Find where the given text appears and provide that cell's center as (X, Y) coordinate. 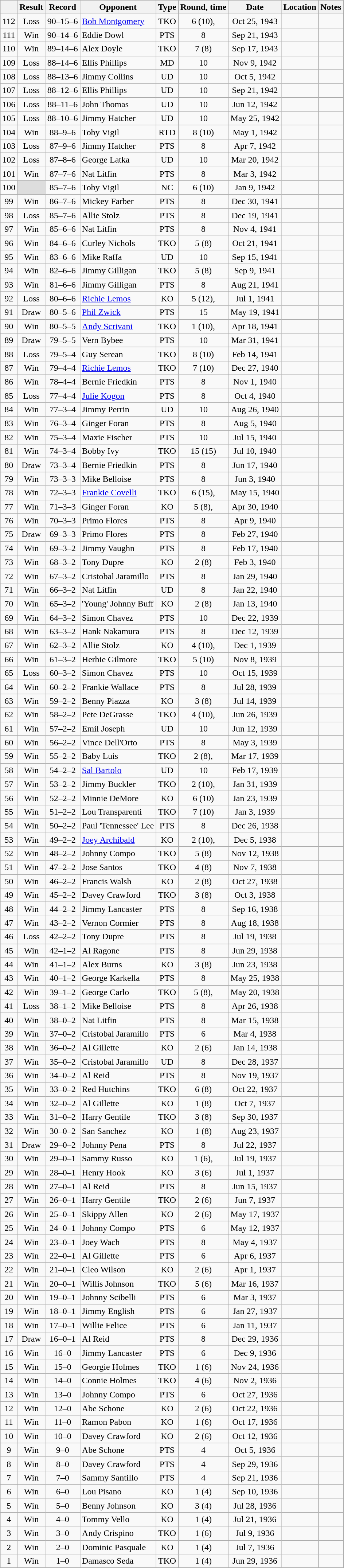
78–4–4 (63, 382)
May 20, 1938 (255, 992)
83 (9, 424)
Feb 27, 1940 (255, 534)
Jul 19, 1938 (255, 937)
56 (9, 798)
9–0 (63, 1450)
Apr 18, 1941 (255, 326)
11 (9, 1422)
Andy Crispino (118, 1533)
75–3–4 (63, 437)
Andy Scrivani (118, 326)
Jul 14, 1939 (255, 701)
John Thomas (118, 104)
53–2–2 (63, 784)
Cleo Wilson (118, 1269)
Sep 21, 1943 (255, 35)
3–0 (63, 1533)
Type (167, 7)
7 (8) (203, 49)
97 (9, 229)
Julie Kogon (118, 395)
May 25, 1938 (255, 978)
Jun 29, 1938 (255, 951)
Aug 5, 1940 (255, 424)
Sammy Russo (118, 1159)
Al Ragone (118, 951)
Feb 3, 1940 (255, 562)
Apr 9, 1940 (255, 520)
Jan 29, 1940 (255, 576)
Sep 21, 1936 (255, 1478)
28 (9, 1186)
94 (9, 271)
7–0 (63, 1478)
45 (9, 951)
17–0–1 (63, 1325)
Frankie Covelli (118, 493)
1–0 (63, 1561)
Vernon Cormier (118, 923)
Nov 1, 1940 (255, 382)
60–2–2 (63, 687)
41–1–2 (63, 964)
79 (9, 479)
Apr 6, 1937 (255, 1256)
Oct 22, 1937 (255, 1089)
Oct 25, 1943 (255, 21)
Alex Burns (118, 964)
George Latka (118, 160)
49 (9, 895)
Bob Montgomery (118, 21)
Mar 4, 1938 (255, 1034)
24–0–1 (63, 1228)
87–9–6 (63, 146)
107 (9, 90)
Emil Joseph (118, 729)
Phil Zwick (118, 312)
88–12–6 (63, 90)
42–2–2 (63, 937)
98 (9, 215)
Eddie Dowl (118, 35)
18–0–1 (63, 1311)
Apr 26, 1938 (255, 1006)
Sep 29, 1936 (255, 1464)
Mar 15, 1938 (255, 1020)
103 (9, 146)
68 (9, 632)
34–0–2 (63, 1076)
Mar 17, 1939 (255, 756)
24 (9, 1242)
Jul 28, 1936 (255, 1506)
46–2–2 (63, 881)
52–2–2 (63, 798)
Guy Serean (118, 354)
88 (9, 354)
Jan 31, 1939 (255, 784)
79–4–4 (63, 368)
Mar 31, 1941 (255, 340)
Willie Felice (118, 1325)
69 (9, 618)
Dec 29, 1936 (255, 1339)
Maxie Fischer (118, 437)
Nov 12, 1938 (255, 854)
Dec 26, 1938 (255, 826)
47 (9, 923)
Oct 5, 1942 (255, 77)
5 (6) (203, 1283)
Notes (331, 7)
44 (9, 964)
82 (9, 437)
50 (9, 881)
Henry Hook (118, 1173)
23–0–1 (63, 1242)
Jul 28, 1939 (255, 687)
28–0–1 (63, 1173)
64–3–2 (63, 618)
20 (9, 1298)
Mickey Farber (118, 202)
46 (9, 937)
38 (9, 1048)
35 (9, 1089)
6 (10), (203, 21)
96 (9, 243)
Jimmy Perrin (118, 410)
39 (9, 1034)
May 12, 1937 (255, 1228)
Vern Bybee (118, 340)
21–0–1 (63, 1269)
Georgie Holmes (118, 1367)
Nov 19, 1937 (255, 1076)
92 (9, 299)
75 (9, 534)
'Young' Johnny Buff (118, 604)
90 (9, 326)
Result (31, 7)
69–3–3 (63, 534)
40–1–2 (63, 978)
May 4, 1937 (255, 1242)
71 (9, 590)
66 (9, 659)
Jul 10, 1940 (255, 451)
Nov 9, 1942 (255, 63)
Paul 'Tennessee' Lee (118, 826)
99 (9, 202)
48 (9, 909)
Johnny Pena (118, 1145)
Joey Wach (118, 1242)
11–0 (63, 1422)
Nov 2, 1936 (255, 1381)
61 (9, 729)
47–2–2 (63, 867)
May 17, 1937 (255, 1214)
Jan 27, 1937 (255, 1311)
23 (9, 1256)
Aug 21, 1941 (255, 285)
22–0–1 (63, 1256)
Herbie Gilmore (118, 659)
73 (9, 562)
Sep 21, 1942 (255, 90)
88–10–6 (63, 118)
16–0–1 (63, 1339)
George Karkella (118, 978)
4 (6) (203, 1381)
69–3–2 (63, 548)
Jul 15, 1940 (255, 437)
6 (15), (203, 493)
112 (9, 21)
26–0–1 (63, 1200)
Dec 30, 1941 (255, 202)
26 (9, 1214)
18 (9, 1325)
Jul 21, 1936 (255, 1520)
32 (9, 1131)
8–0 (63, 1464)
3 (6) (203, 1173)
67 (9, 645)
Location (300, 7)
MD (167, 63)
70 (9, 604)
Oct 4, 1940 (255, 395)
Jan 14, 1938 (255, 1048)
Apr 30, 1940 (255, 507)
77–4–4 (63, 395)
19 (9, 1311)
Jun 29, 1936 (255, 1561)
79–5–5 (63, 340)
Jun 15, 1937 (255, 1186)
61–3–2 (63, 659)
89–14–6 (63, 49)
Johnny Scibelli (118, 1298)
Sep 17, 1943 (255, 49)
4–0 (63, 1520)
Feb 14, 1941 (255, 354)
Alex Doyle (118, 49)
Mar 3, 1942 (255, 174)
87–8–6 (63, 160)
102 (9, 160)
109 (9, 63)
42–1–2 (63, 951)
Oct 5, 1936 (255, 1450)
Willis Johnson (118, 1283)
20–0–1 (63, 1283)
30–0–2 (63, 1131)
101 (9, 174)
31 (9, 1145)
Francis Walsh (118, 881)
5 (12), (203, 299)
Benny Johnson (118, 1506)
Jimmy Collins (118, 77)
Dominic Pasquale (118, 1547)
105 (9, 118)
Frankie Wallace (118, 687)
Jul 7, 1936 (255, 1547)
14–0 (63, 1381)
87 (9, 368)
May 15, 1940 (255, 493)
50–2–2 (63, 826)
14 (9, 1381)
May 25, 1942 (255, 118)
16–0 (63, 1353)
49–2–2 (63, 839)
Mar 20, 1942 (255, 160)
Nov 24, 1936 (255, 1367)
74–3–4 (63, 451)
90–14–6 (63, 35)
108 (9, 77)
29 (9, 1173)
95 (9, 257)
63–3–2 (63, 632)
Jimmy English (118, 1311)
88–11–6 (63, 104)
Dec 22, 1939 (255, 618)
111 (9, 35)
44–2–2 (63, 909)
64 (9, 687)
Bobby Ivy (118, 451)
Dec 12, 1939 (255, 632)
40 (9, 1020)
Oct 12, 1936 (255, 1436)
Jan 3, 1939 (255, 812)
3 (4) (203, 1506)
Jose Santos (118, 867)
10–0 (63, 1436)
48–2–2 (63, 854)
Mar 3, 1937 (255, 1298)
Dec 28, 1937 (255, 1062)
58 (9, 770)
25 (9, 1228)
39–1–2 (63, 992)
5 (9, 1506)
51–2–2 (63, 812)
Jun 12, 1942 (255, 104)
12–0 (63, 1408)
Jun 17, 1940 (255, 465)
5–0 (63, 1506)
Sep 16, 1938 (255, 909)
66–3–2 (63, 590)
Lou Pisano (118, 1491)
Nov 8, 1939 (255, 659)
27 (9, 1200)
78 (9, 493)
Damasco Seda (118, 1561)
Jul 1, 1941 (255, 299)
80–6–6 (63, 299)
32–0–2 (63, 1103)
43 (9, 978)
Aug 18, 1938 (255, 923)
Jul 19, 1937 (255, 1159)
52 (9, 854)
82–6–6 (63, 271)
83–6–6 (63, 257)
4 (8) (203, 867)
13–0 (63, 1395)
1 (6), (203, 1159)
42 (9, 992)
Apr 7, 1942 (255, 146)
Dec 5, 1938 (255, 839)
Jun 3, 1940 (255, 479)
33–0–2 (63, 1089)
79–5–4 (63, 354)
Ramon Pabon (118, 1422)
63 (9, 701)
54 (9, 826)
59 (9, 756)
Apr 1, 1937 (255, 1269)
Jimmy Vaughn (118, 548)
106 (9, 104)
Nov 7, 1938 (255, 867)
Jun 12, 1939 (255, 729)
85 (9, 395)
Jul 9, 1936 (255, 1533)
74 (9, 548)
19–0–1 (63, 1298)
Sep 30, 1937 (255, 1117)
Record (63, 7)
25–0–1 (63, 1214)
RTD (167, 132)
May 1, 1942 (255, 132)
Jan 23, 1939 (255, 798)
67–3–2 (63, 576)
53 (9, 839)
Jan 9, 1942 (255, 188)
Oct 3, 1938 (255, 895)
81–6–6 (63, 285)
2–0 (63, 1547)
Sep 15, 1941 (255, 257)
76–3–4 (63, 424)
84–6–6 (63, 243)
Red Hutchins (118, 1089)
65 (9, 673)
57 (9, 784)
58–2–2 (63, 715)
Jun 23, 1938 (255, 964)
Round, time (203, 7)
Benny Piazza (118, 701)
12 (9, 1408)
51 (9, 867)
84 (9, 410)
1 (9, 1561)
81 (9, 451)
43–2–2 (63, 923)
George Carlo (118, 992)
Pete DeGrasse (118, 715)
38–0–2 (63, 1020)
7 (9, 1478)
88–13–6 (63, 77)
Sep 9, 1941 (255, 271)
Dec 19, 1941 (255, 215)
Jun 7, 1937 (255, 1200)
34 (9, 1103)
37 (9, 1062)
NC (167, 188)
29–0–1 (63, 1159)
55–2–2 (63, 756)
37–0–2 (63, 1034)
77–3–4 (63, 410)
80–5–5 (63, 326)
Jun 26, 1939 (255, 715)
27–0–1 (63, 1186)
Curley Nichols (118, 243)
Dec 1, 1939 (255, 645)
65–3–2 (63, 604)
Date (255, 7)
Nov 4, 1941 (255, 229)
54–2–2 (63, 770)
9 (9, 1450)
72 (9, 576)
45–2–2 (63, 895)
88–9–6 (63, 132)
38–1–2 (63, 1006)
Jan 11, 1937 (255, 1325)
Connie Holmes (118, 1381)
71–3–3 (63, 507)
Hank Nakamura (118, 632)
Oct 27, 1938 (255, 881)
Feb 17, 1940 (255, 548)
Vince Dell'Orto (118, 742)
Aug 26, 1940 (255, 410)
70–3–3 (63, 520)
85–6–6 (63, 229)
6 (8) (203, 1089)
29–0–2 (63, 1145)
Sal Bartolo (118, 770)
17 (9, 1339)
91 (9, 312)
Jul 1, 1937 (255, 1173)
Oct 15, 1939 (255, 673)
21 (9, 1283)
33 (9, 1117)
87–7–6 (63, 174)
76 (9, 520)
73–3–4 (63, 465)
62 (9, 715)
May 19, 1941 (255, 312)
Jan 13, 1940 (255, 604)
22 (9, 1269)
56–2–2 (63, 742)
Dec 27, 1940 (255, 368)
60–3–2 (63, 673)
Oct 27, 1936 (255, 1395)
72–3–3 (63, 493)
104 (9, 132)
57–2–2 (63, 729)
86 (9, 382)
Oct 22, 1936 (255, 1408)
Opponent (118, 7)
San Sanchez (118, 1131)
Sammy Santillo (118, 1478)
89 (9, 340)
60 (9, 742)
May 3, 1939 (255, 742)
59–2–2 (63, 701)
Jan 22, 1940 (255, 590)
Mike Raffa (118, 257)
15–0 (63, 1367)
Skippy Allen (118, 1214)
100 (9, 188)
80 (9, 465)
55 (9, 812)
110 (9, 49)
13 (9, 1395)
Tommy Vello (118, 1520)
3 (9, 1533)
36 (9, 1076)
62–3–2 (63, 645)
Jul 22, 1937 (255, 1145)
30 (9, 1159)
Mar 16, 1937 (255, 1283)
86–7–6 (63, 202)
35–0–2 (63, 1062)
2 (9, 1547)
73–3–3 (63, 479)
Oct 7, 1937 (255, 1103)
Feb 17, 1939 (255, 770)
15 (15) (203, 451)
5 (10) (203, 659)
6–0 (63, 1491)
1 (10), (203, 326)
Aug 23, 1937 (255, 1131)
Baby Luis (118, 756)
Joey Archibald (118, 839)
Minnie DeMore (118, 798)
41 (9, 1006)
Oct 17, 1936 (255, 1422)
Lou Transparenti (118, 812)
93 (9, 285)
16 (9, 1353)
Jimmy Buckler (118, 784)
Sep 10, 1936 (255, 1491)
2 (8), (203, 756)
80–5–6 (63, 312)
Oct 21, 1941 (255, 243)
90–15–6 (63, 21)
36–0–2 (63, 1048)
88–14–6 (63, 63)
77 (9, 507)
31–0–2 (63, 1117)
68–3–2 (63, 562)
Dec 9, 1936 (255, 1353)
